Search for the cell housing the specified text and yield its [X, Y] center coordinate. 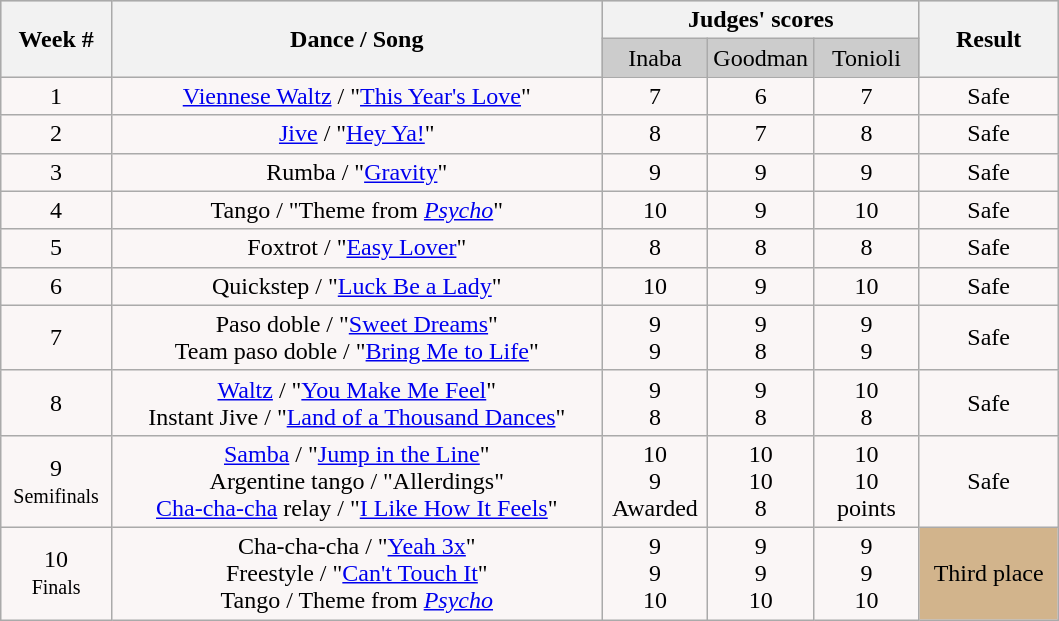
Paso doble / "Sweet Dreams"Team paso doble / "Bring Me to Life" [356, 338]
10108 [761, 481]
Dance / Song [356, 39]
Goodman [761, 58]
Foxtrot / "Easy Lover" [356, 248]
Third place [988, 573]
Quickstep / "Luck Be a Lady" [356, 286]
3 [56, 172]
1010points [867, 481]
Week # [56, 39]
1 [56, 96]
4 [56, 210]
5 [56, 248]
Rumba / "Gravity" [356, 172]
Cha-cha-cha / "Yeah 3x"Freestyle / "Can't Touch It"Tango / Theme from Psycho [356, 573]
Waltz / "You Make Me Feel"Instant Jive / "Land of a Thousand Dances" [356, 402]
9Semifinals [56, 481]
Inaba [655, 58]
Tango / "Theme from Psycho" [356, 210]
Result [988, 39]
108 [867, 402]
Judges' scores [760, 20]
Samba / "Jump in the Line"Argentine tango / "Allerdings"Cha-cha-cha relay / "I Like How It Feels" [356, 481]
10Finals [56, 573]
Viennese Waltz / "This Year's Love" [356, 96]
Tonioli [867, 58]
109Awarded [655, 481]
2 [56, 134]
Jive / "Hey Ya!" [356, 134]
